Output the (X, Y) coordinate of the center of the cell containing the given text.  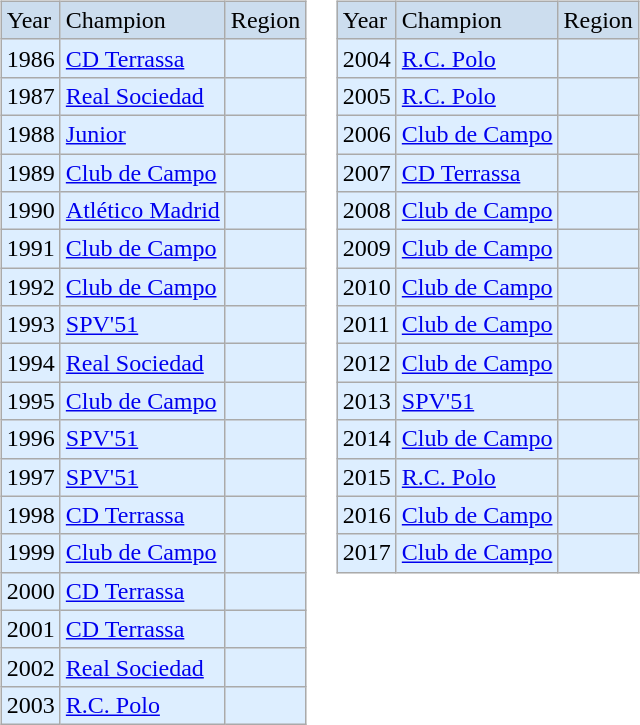
Junior (142, 134)
2005 (366, 96)
2012 (366, 363)
1987 (30, 96)
2002 (30, 667)
1991 (30, 249)
2017 (366, 553)
1990 (30, 211)
2001 (30, 629)
2009 (366, 249)
Atlético Madrid (142, 211)
1995 (30, 401)
1992 (30, 287)
1999 (30, 553)
2016 (366, 515)
1986 (30, 58)
2010 (366, 287)
2007 (366, 173)
2008 (366, 211)
2015 (366, 477)
2006 (366, 134)
2000 (30, 591)
1994 (30, 363)
2014 (366, 439)
2013 (366, 401)
2011 (366, 325)
1996 (30, 439)
2003 (30, 705)
1989 (30, 173)
1998 (30, 515)
1993 (30, 325)
1997 (30, 477)
1988 (30, 134)
2004 (366, 58)
